Output the (X, Y) coordinate of the center of the cell containing the given text.  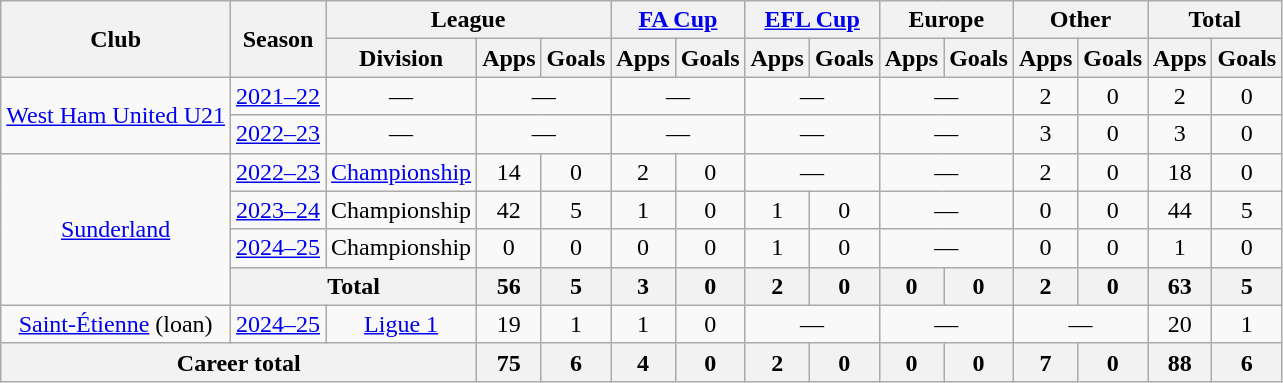
20 (1180, 324)
88 (1180, 362)
42 (509, 210)
League (468, 20)
2021–22 (278, 96)
Club (116, 39)
63 (1180, 286)
14 (509, 172)
Season (278, 39)
Saint-Étienne (loan) (116, 324)
2023–24 (278, 210)
44 (1180, 210)
56 (509, 286)
Europe (946, 20)
7 (1045, 362)
75 (509, 362)
19 (509, 324)
Ligue 1 (402, 324)
Other (1080, 20)
EFL Cup (812, 20)
Sunderland (116, 229)
Career total (239, 362)
Division (402, 58)
4 (643, 362)
FA Cup (678, 20)
18 (1180, 172)
West Ham United U21 (116, 115)
